Locate the cell with the specified text and output its (x, y) center coordinate. 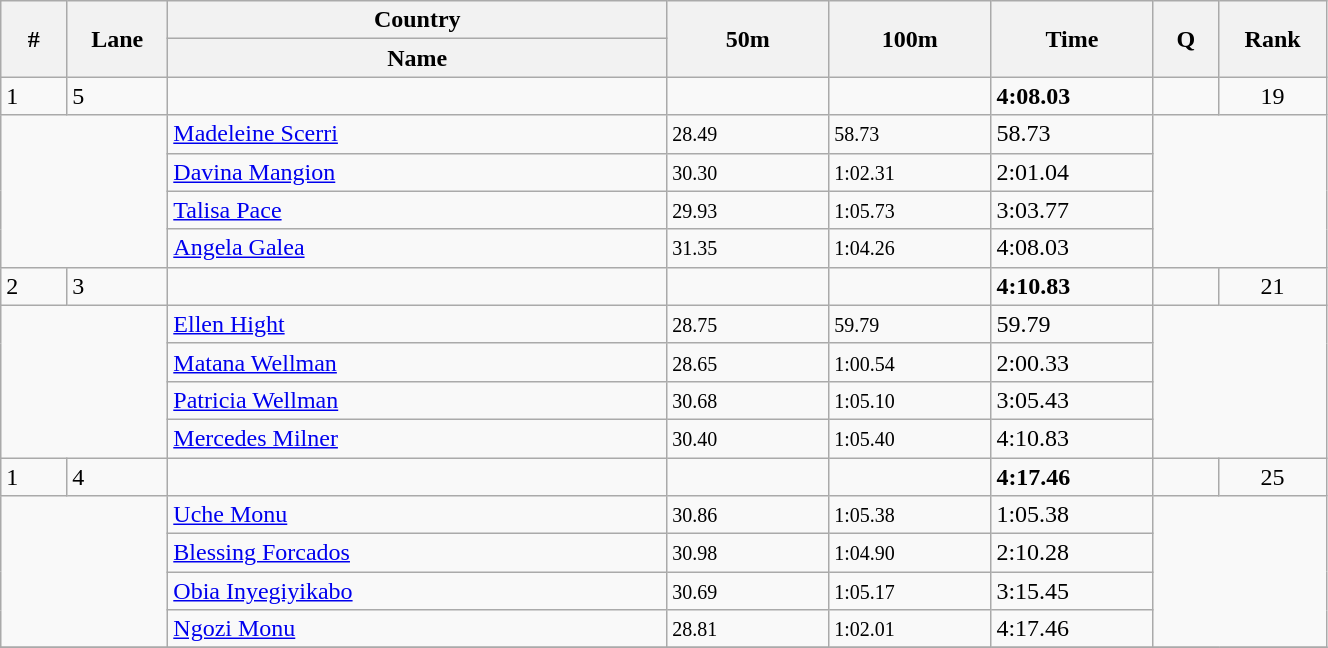
# (34, 39)
1:02.01 (910, 629)
30.69 (748, 591)
19 (1273, 96)
31.35 (748, 248)
25 (1273, 477)
28.65 (748, 362)
1:05.73 (910, 210)
2 (34, 286)
50m (748, 39)
Ngozi Monu (418, 629)
3:15.45 (1072, 591)
30.98 (748, 553)
Ellen Hight (418, 324)
Q (1186, 39)
30.40 (748, 438)
1:00.54 (910, 362)
21 (1273, 286)
28.75 (748, 324)
1:04.26 (910, 248)
Uche Monu (418, 515)
28.81 (748, 629)
Blessing Forcados (418, 553)
Patricia Wellman (418, 400)
Angela Galea (418, 248)
30.30 (748, 172)
Talisa Pace (418, 210)
Obia Inyegiyikabo (418, 591)
1:05.10 (910, 400)
29.93 (748, 210)
1:05.17 (910, 591)
Time (1072, 39)
2:01.04 (1072, 172)
1:02.31 (910, 172)
100m (910, 39)
1:05.40 (910, 438)
Rank (1273, 39)
Lane (118, 39)
Madeleine Scerri (418, 134)
Davina Mangion (418, 172)
5 (118, 96)
3:03.77 (1072, 210)
Mercedes Milner (418, 438)
Matana Wellman (418, 362)
3 (118, 286)
2:10.28 (1072, 553)
Name (418, 58)
28.49 (748, 134)
2:00.33 (1072, 362)
Country (418, 20)
4 (118, 477)
1:04.90 (910, 553)
30.86 (748, 515)
3:05.43 (1072, 400)
30.68 (748, 400)
